Pinpoint the cell where the given text exists, returning its (x, y) midpoint coordinate. 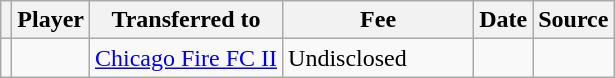
Player (51, 20)
Fee (378, 20)
Source (574, 20)
Chicago Fire FC II (186, 58)
Transferred to (186, 20)
Date (504, 20)
Undisclosed (378, 58)
